Detect which cell encompasses the target text, then output its [X, Y] center coordinate. 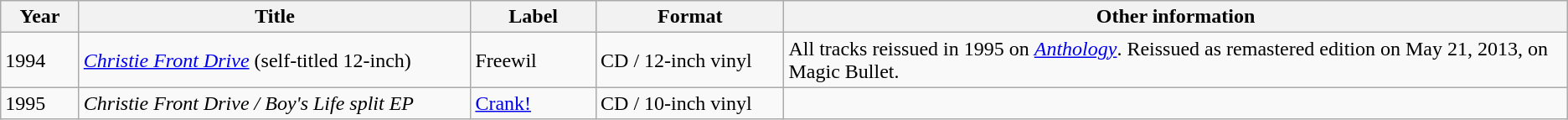
Crank! [534, 103]
Label [534, 17]
1995 [40, 103]
Format [690, 17]
All tracks reissued in 1995 on Anthology. Reissued as remastered edition on May 21, 2013, on Magic Bullet. [1176, 60]
Year [40, 17]
1994 [40, 60]
Christie Front Drive (self-titled 12-inch) [275, 60]
CD / 10-inch vinyl [690, 103]
Title [275, 17]
CD / 12-inch vinyl [690, 60]
Freewil [534, 60]
Other information [1176, 17]
Christie Front Drive / Boy's Life split EP [275, 103]
